From the cell containing the given text, extract its center point as [x, y] coordinate. 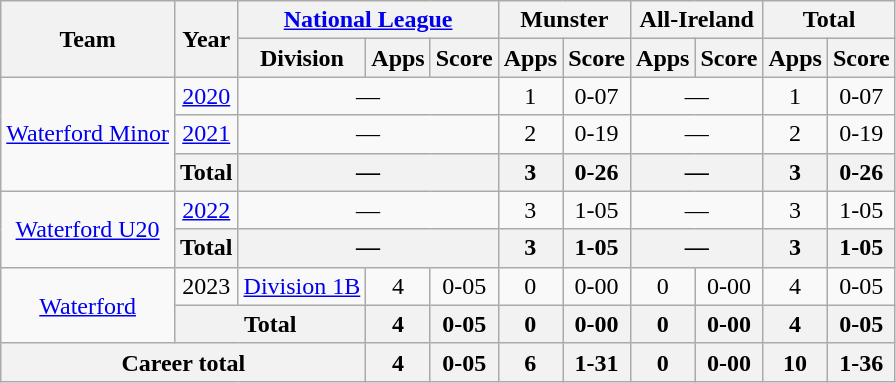
1-31 [597, 362]
Waterford U20 [88, 229]
Division [302, 58]
Munster [564, 20]
2022 [206, 210]
All-Ireland [697, 20]
Waterford [88, 305]
Team [88, 39]
Division 1B [302, 286]
Year [206, 39]
2020 [206, 96]
2023 [206, 286]
1-36 [861, 362]
6 [530, 362]
National League [368, 20]
2021 [206, 134]
Waterford Minor [88, 134]
Career total [184, 362]
10 [795, 362]
